From the cell containing the given text, extract its center point as [X, Y] coordinate. 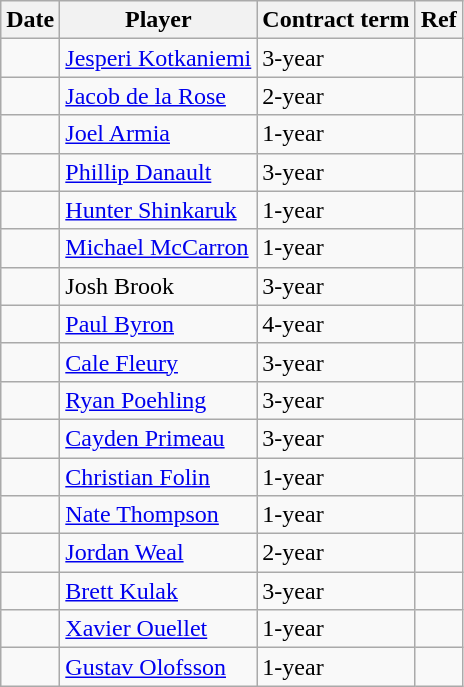
4-year [336, 324]
Gustav Olofsson [158, 667]
Michael McCarron [158, 248]
Joel Armia [158, 134]
Player [158, 20]
Nate Thompson [158, 515]
Hunter Shinkaruk [158, 210]
Cayden Primeau [158, 438]
Contract term [336, 20]
Brett Kulak [158, 591]
Jordan Weal [158, 553]
Ref [438, 20]
Paul Byron [158, 324]
Josh Brook [158, 286]
Christian Folin [158, 477]
Phillip Danault [158, 172]
Xavier Ouellet [158, 629]
Jesperi Kotkaniemi [158, 58]
Cale Fleury [158, 362]
Jacob de la Rose [158, 96]
Ryan Poehling [158, 400]
Date [30, 20]
